From the cell containing the given text, extract its center point as (X, Y) coordinate. 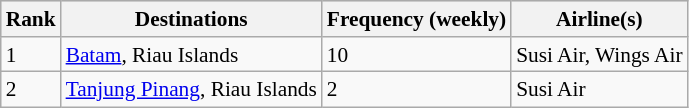
Airline(s) (599, 19)
Destinations (192, 19)
Rank (31, 19)
Batam, Riau Islands (192, 55)
10 (416, 55)
Susi Air (599, 90)
Susi Air, Wings Air (599, 55)
Frequency (weekly) (416, 19)
1 (31, 55)
Tanjung Pinang, Riau Islands (192, 90)
